Detect which cell encompasses the target text, then output its (X, Y) center coordinate. 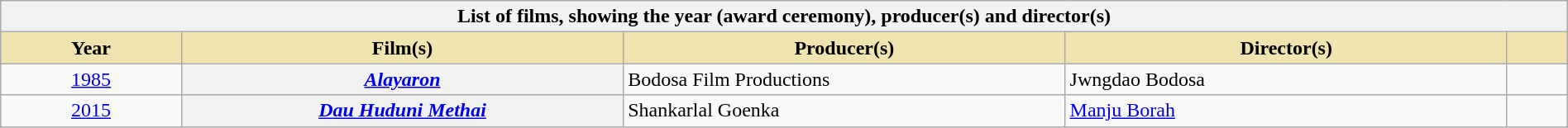
List of films, showing the year (award ceremony), producer(s) and director(s) (784, 17)
Year (91, 48)
Dau Huduni Methai (402, 111)
1985 (91, 79)
Jwngdao Bodosa (1286, 79)
Alayaron (402, 79)
2015 (91, 111)
Film(s) (402, 48)
Manju Borah (1286, 111)
Producer(s) (844, 48)
Bodosa Film Productions (844, 79)
Shankarlal Goenka (844, 111)
Director(s) (1286, 48)
